Search for the cell housing the specified text and yield its (X, Y) center coordinate. 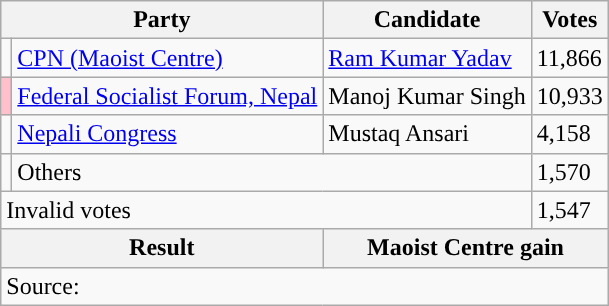
1,547 (570, 210)
11,866 (570, 58)
Manoj Kumar Singh (427, 96)
Mustaq Ansari (427, 134)
Federal Socialist Forum, Nepal (168, 96)
1,570 (570, 172)
Votes (570, 20)
Candidate (427, 20)
Invalid votes (266, 210)
Maoist Centre gain (466, 248)
Source: (305, 286)
10,933 (570, 96)
Others (272, 172)
Nepali Congress (168, 134)
Result (162, 248)
Party (162, 20)
CPN (Maoist Centre) (168, 58)
4,158 (570, 134)
Ram Kumar Yadav (427, 58)
